Provide the (X, Y) coordinate of the cell's center where the given text is located.  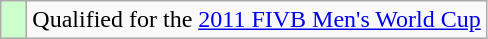
Qualified for the 2011 FIVB Men's World Cup (256, 20)
